Detect which cell encompasses the target text, then output its (x, y) center coordinate. 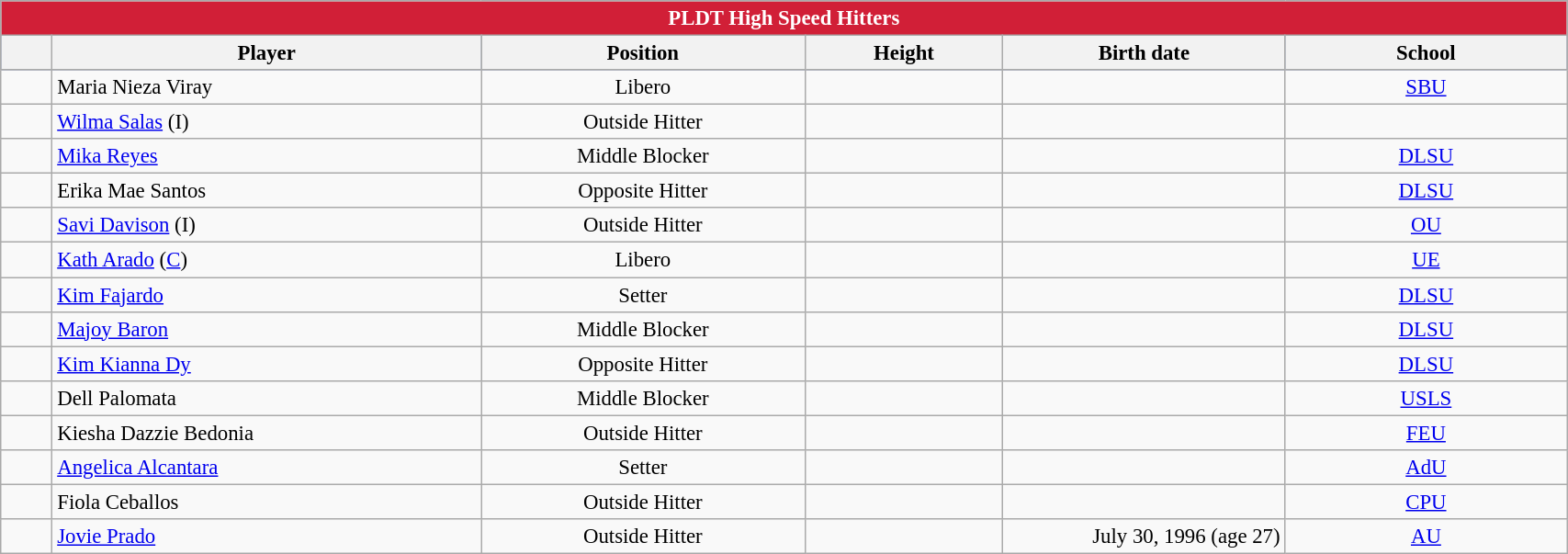
AdU (1426, 468)
PLDT High Speed Hitters (784, 18)
OU (1426, 225)
Position (643, 53)
SBU (1426, 87)
UE (1426, 260)
Angelica Alcantara (266, 468)
Mika Reyes (266, 156)
Kim Fajardo (266, 295)
Height (904, 53)
Player (266, 53)
Kath Arado (C) (266, 260)
Dell Palomata (266, 398)
Savi Davison (I) (266, 225)
Birth date (1145, 53)
Wilma Salas (I) (266, 122)
Fiola Ceballos (266, 502)
Majoy Baron (266, 329)
Jovie Prado (266, 537)
Erika Mae Santos (266, 191)
FEU (1426, 433)
Kiesha Dazzie Bedonia (266, 433)
Maria Nieza Viray (266, 87)
July 30, 1996 (age 27) (1145, 537)
USLS (1426, 398)
School (1426, 53)
CPU (1426, 502)
Kim Kianna Dy (266, 364)
AU (1426, 537)
